Locate the cell with the specified text and output its (x, y) center coordinate. 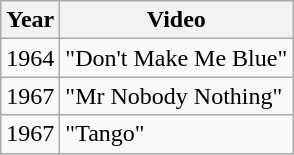
Video (176, 20)
"Tango" (176, 134)
Year (30, 20)
1964 (30, 58)
"Mr Nobody Nothing" (176, 96)
"Don't Make Me Blue" (176, 58)
